Return the [X, Y] coordinate for the center point of the cell that contains the specified text.  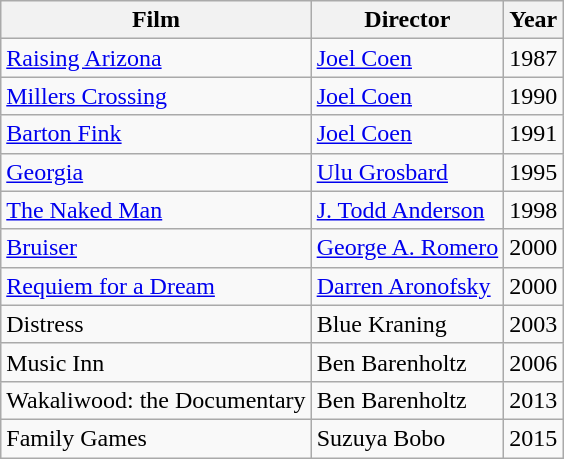
1987 [534, 58]
George A. Romero [408, 248]
2003 [534, 324]
Raising Arizona [156, 58]
1991 [534, 134]
Blue Kraning [408, 324]
J. Todd Anderson [408, 210]
Barton Fink [156, 134]
Suzuya Bobo [408, 438]
Ulu Grosbard [408, 172]
The Naked Man [156, 210]
Film [156, 20]
2006 [534, 362]
1995 [534, 172]
Music Inn [156, 362]
Georgia [156, 172]
Family Games [156, 438]
Distress [156, 324]
Bruiser [156, 248]
1998 [534, 210]
2013 [534, 400]
Millers Crossing [156, 96]
Requiem for a Dream [156, 286]
Wakaliwood: the Documentary [156, 400]
Director [408, 20]
2015 [534, 438]
Year [534, 20]
Darren Aronofsky [408, 286]
1990 [534, 96]
